Provide the (X, Y) coordinate of the cell's center where the given text is located.  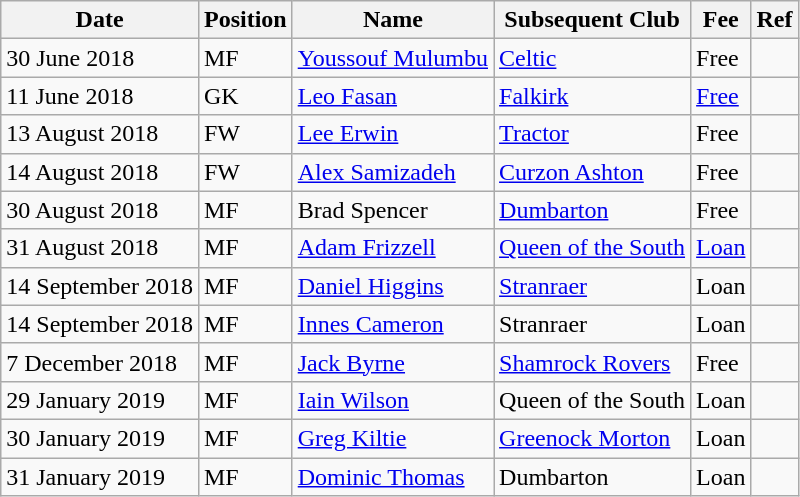
Lee Erwin (392, 134)
30 August 2018 (100, 210)
Youssouf Mulumbu (392, 58)
Falkirk (592, 96)
Position (245, 20)
Alex Samizadeh (392, 172)
13 August 2018 (100, 134)
Innes Cameron (392, 324)
Celtic (592, 58)
GK (245, 96)
Date (100, 20)
7 December 2018 (100, 362)
Leo Fasan (392, 96)
Adam Frizzell (392, 248)
31 January 2019 (100, 477)
Subsequent Club (592, 20)
Dominic Thomas (392, 477)
Greenock Morton (592, 438)
30 January 2019 (100, 438)
Iain Wilson (392, 400)
Tractor (592, 134)
14 August 2018 (100, 172)
Name (392, 20)
Greg Kiltie (392, 438)
29 January 2019 (100, 400)
Jack Byrne (392, 362)
Fee (721, 20)
30 June 2018 (100, 58)
11 June 2018 (100, 96)
31 August 2018 (100, 248)
Shamrock Rovers (592, 362)
Curzon Ashton (592, 172)
Ref (774, 20)
Daniel Higgins (392, 286)
Brad Spencer (392, 210)
